Locate the cell with the specified text and output its (X, Y) center coordinate. 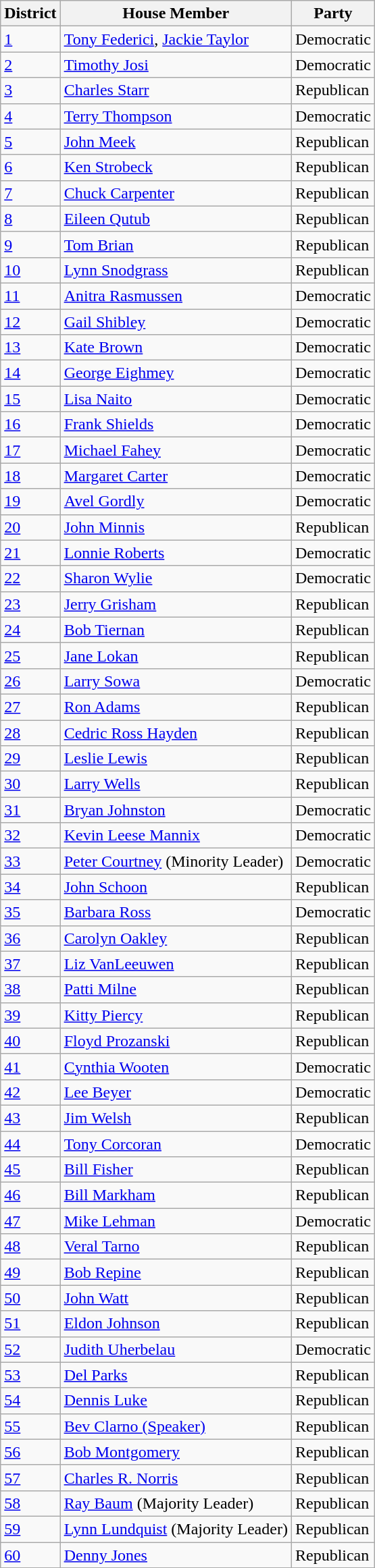
Avel Gordly (176, 502)
56 (30, 1452)
Del Parks (176, 1375)
House Member (176, 13)
Bob Montgomery (176, 1452)
Tony Federici, Jackie Taylor (176, 39)
40 (30, 1041)
32 (30, 836)
Sharon Wylie (176, 578)
58 (30, 1503)
John Watt (176, 1298)
46 (30, 1195)
5 (30, 142)
11 (30, 296)
Gail Shibley (176, 322)
45 (30, 1170)
Veral Tarno (176, 1247)
8 (30, 219)
Carolyn Oakley (176, 938)
43 (30, 1118)
21 (30, 553)
15 (30, 399)
27 (30, 707)
Cynthia Wooten (176, 1066)
16 (30, 425)
Tony Corcoran (176, 1144)
17 (30, 450)
44 (30, 1144)
Ken Strobeck (176, 167)
Anitra Rasmussen (176, 296)
Charles R. Norris (176, 1478)
Floyd Prozanski (176, 1041)
Barbara Ross (176, 913)
2 (30, 65)
Frank Shields (176, 425)
Michael Fahey (176, 450)
25 (30, 655)
Ray Baum (Majority Leader) (176, 1503)
1 (30, 39)
Larry Wells (176, 784)
55 (30, 1426)
36 (30, 938)
37 (30, 964)
18 (30, 476)
Larry Sowa (176, 681)
26 (30, 681)
42 (30, 1092)
24 (30, 630)
52 (30, 1349)
38 (30, 990)
Peter Courtney (Minority Leader) (176, 861)
Ron Adams (176, 707)
Lynn Lundquist (Majority Leader) (176, 1529)
John Minnis (176, 527)
Cedric Ross Hayden (176, 732)
22 (30, 578)
Chuck Carpenter (176, 193)
53 (30, 1375)
Bob Tiernan (176, 630)
3 (30, 90)
20 (30, 527)
Timothy Josi (176, 65)
Eldon Johnson (176, 1324)
35 (30, 913)
31 (30, 810)
Lynn Snodgrass (176, 270)
Lonnie Roberts (176, 553)
59 (30, 1529)
28 (30, 732)
Eileen Qutub (176, 219)
33 (30, 861)
Bev Clarno (Speaker) (176, 1426)
6 (30, 167)
Kate Brown (176, 348)
29 (30, 759)
Patti Milne (176, 990)
23 (30, 604)
Lee Beyer (176, 1092)
District (30, 13)
John Meek (176, 142)
12 (30, 322)
47 (30, 1221)
Margaret Carter (176, 476)
Dennis Luke (176, 1401)
Jerry Grisham (176, 604)
Terry Thompson (176, 116)
4 (30, 116)
Mike Lehman (176, 1221)
7 (30, 193)
10 (30, 270)
Bill Fisher (176, 1170)
George Eighmey (176, 373)
Charles Starr (176, 90)
50 (30, 1298)
49 (30, 1272)
14 (30, 373)
Lisa Naito (176, 399)
Judith Uherbelau (176, 1349)
Bob Repine (176, 1272)
13 (30, 348)
Bill Markham (176, 1195)
Liz VanLeeuwen (176, 964)
Bryan Johnston (176, 810)
John Schoon (176, 887)
Party (332, 13)
34 (30, 887)
60 (30, 1555)
41 (30, 1066)
30 (30, 784)
Kitty Piercy (176, 1015)
57 (30, 1478)
54 (30, 1401)
Leslie Lewis (176, 759)
Kevin Leese Mannix (176, 836)
51 (30, 1324)
Denny Jones (176, 1555)
Jane Lokan (176, 655)
9 (30, 244)
Jim Welsh (176, 1118)
19 (30, 502)
Tom Brian (176, 244)
48 (30, 1247)
39 (30, 1015)
